Detect which cell encompasses the target text, then output its [x, y] center coordinate. 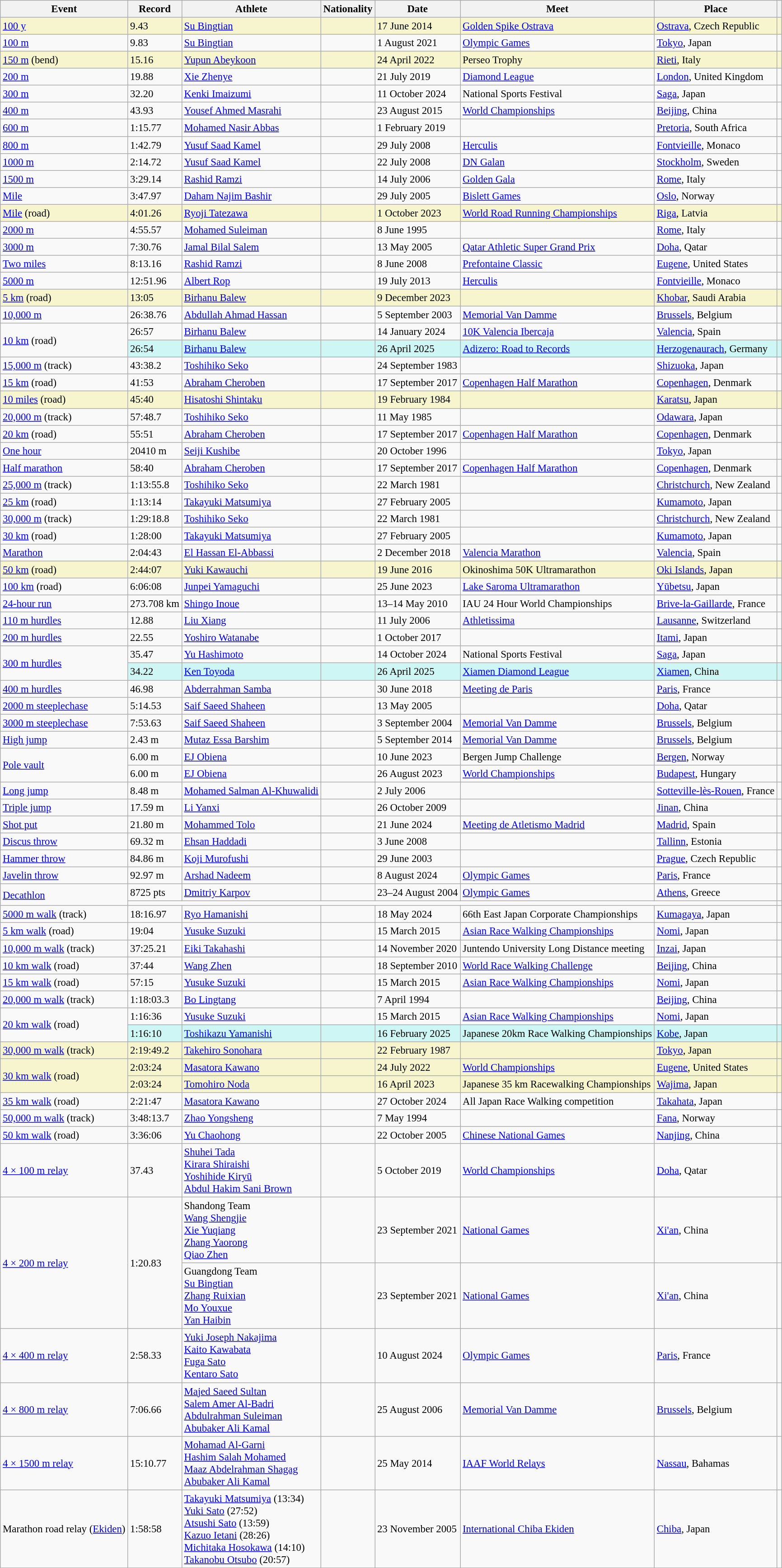
17 June 2014 [417, 26]
Japanese 20km Race Walking Championships [557, 1033]
37:25.21 [155, 948]
Mohamed Suleiman [251, 230]
100 km (road) [64, 587]
1 October 2017 [417, 638]
Takayuki Matsumiya (13:34)Yuki Sato (27:52)Atsushi Sato (13:59)Kazuo Ietani (28:26)Michitaka Hosokawa (14:10)Takanobu Otsubo (20:57) [251, 1529]
9 December 2023 [417, 298]
Mile (road) [64, 213]
1:18:03.3 [155, 999]
3:48:13.7 [155, 1118]
2.43 m [155, 739]
Koji Murofushi [251, 859]
10 miles (road) [64, 400]
18:16.97 [155, 914]
Shizuoka, Japan [716, 366]
43:38.2 [155, 366]
55:51 [155, 434]
Jamal Bilal Salem [251, 247]
2000 m [64, 230]
2 July 2006 [417, 791]
25 June 2023 [417, 587]
Yuki Joseph NakajimaKaito KawabataFuga SatoKentaro Sato [251, 1356]
5 km walk (road) [64, 932]
4 × 800 m relay [64, 1409]
300 m [64, 94]
Kumagaya, Japan [716, 914]
Ostrava, Czech Republic [716, 26]
Nassau, Bahamas [716, 1463]
35 km walk (road) [64, 1102]
2:14.72 [155, 162]
Seiji Kushibe [251, 451]
6:06:08 [155, 587]
5 September 2003 [417, 315]
Place [716, 9]
World Race Walking Challenge [557, 965]
Perseo Trophy [557, 60]
Ken Toyoda [251, 672]
14 January 2024 [417, 332]
1500 m [64, 179]
El Hassan El-Abbassi [251, 553]
Athens, Greece [716, 893]
21 June 2024 [417, 824]
4 × 400 m relay [64, 1356]
23–24 August 2004 [417, 893]
Shingo Inoue [251, 604]
Mohamed Nasir Abbas [251, 128]
5 September 2014 [417, 739]
Long jump [64, 791]
57:15 [155, 982]
Athlete [251, 9]
Mohamed Salman Al-Khuwalidi [251, 791]
1:16:36 [155, 1017]
14 October 2024 [417, 655]
8 August 2024 [417, 876]
Meet [557, 9]
Daham Najim Bashir [251, 196]
Ehsan Haddadi [251, 842]
43.93 [155, 111]
11 July 2006 [417, 621]
37.43 [155, 1171]
Hisatoshi Shintaku [251, 400]
Record [155, 9]
50 km walk (road) [64, 1135]
Li Yanxi [251, 808]
11 May 1985 [417, 417]
Nationality [348, 9]
30 June 2018 [417, 689]
Yupun Abeykoon [251, 60]
Bo Lingtang [251, 999]
26:54 [155, 349]
7:30.76 [155, 247]
Japanese 35 km Racewalking Championships [557, 1084]
Yoshiro Watanabe [251, 638]
41:53 [155, 383]
Juntendo University Long Distance meeting [557, 948]
1000 m [64, 162]
10 km (road) [64, 340]
One hour [64, 451]
Qatar Athletic Super Grand Prix [557, 247]
45:40 [155, 400]
Brive-la-Gaillarde, France [716, 604]
Stockholm, Sweden [716, 162]
7 May 1994 [417, 1118]
Lausanne, Switzerland [716, 621]
58:40 [155, 468]
30,000 m (track) [64, 519]
1:58:58 [155, 1529]
Meeting de Atletismo Madrid [557, 824]
Discus throw [64, 842]
2:44:07 [155, 570]
150 m (bend) [64, 60]
Takehiro Sonohara [251, 1050]
Shandong TeamWang ShengjieXie YuqiangZhang YaorongQiao Zhen [251, 1230]
24-hour run [64, 604]
13–14 May 2010 [417, 604]
1 October 2023 [417, 213]
5 km (road) [64, 298]
Khobar, Saudi Arabia [716, 298]
29 June 2003 [417, 859]
World Road Running Championships [557, 213]
Shuhei TadaKirara ShiraishiYoshihide KiryūAbdul Hakim Sani Brown [251, 1171]
Xie Zhenye [251, 77]
13:05 [155, 298]
24 April 2022 [417, 60]
19 June 2016 [417, 570]
20,000 m (track) [64, 417]
Wajima, Japan [716, 1084]
Bergen Jump Challenge [557, 757]
2:58.33 [155, 1356]
4:01.26 [155, 213]
16 April 2023 [417, 1084]
22.55 [155, 638]
Lake Saroma Ultramarathon [557, 587]
25,000 m (track) [64, 485]
All Japan Race Walking competition [557, 1102]
4:55.57 [155, 230]
5:14.53 [155, 706]
30 km walk (road) [64, 1076]
Athletissima [557, 621]
Herzogenaurach, Germany [716, 349]
Prefontaine Classic [557, 264]
1 August 2021 [417, 43]
10 June 2023 [417, 757]
20410 m [155, 451]
273.708 km [155, 604]
Tomohiro Noda [251, 1084]
3:47.97 [155, 196]
100 m [64, 43]
Yūbetsu, Japan [716, 587]
32.20 [155, 94]
110 m hurdles [64, 621]
15.16 [155, 60]
Toshikazu Yamanishi [251, 1033]
23 November 2005 [417, 1529]
Yuki Kawauchi [251, 570]
Inzai, Japan [716, 948]
DN Galan [557, 162]
Mile [64, 196]
Golden Gala [557, 179]
Dmitriy Karpov [251, 893]
Abderrahman Samba [251, 689]
Event [64, 9]
200 m [64, 77]
24 July 2022 [417, 1067]
Guangdong TeamSu BingtianZhang RuixianMo YouxueYan Haibin [251, 1296]
5000 m walk (track) [64, 914]
8 June 1995 [417, 230]
7:53.63 [155, 723]
Karatsu, Japan [716, 400]
1:16:10 [155, 1033]
Zhao Yongsheng [251, 1118]
Mohamad Al-GarniHashim Salah MohamedMaaz Abdelrahman ShagagAbubaker Ali Kamal [251, 1463]
92.97 m [155, 876]
Okinoshima 50K Ultramarathon [557, 570]
2000 m steeplechase [64, 706]
18 May 2024 [417, 914]
Abdullah Ahmad Hassan [251, 315]
24 September 1983 [417, 366]
26 August 2023 [417, 774]
Oki Islands, Japan [716, 570]
200 m hurdles [64, 638]
22 October 2005 [417, 1135]
26 October 2009 [417, 808]
7:06.66 [155, 1409]
2:04:43 [155, 553]
Marathon road relay (Ekiden) [64, 1529]
8.48 m [155, 791]
34.22 [155, 672]
15,000 m (track) [64, 366]
Pole vault [64, 765]
20 km (road) [64, 434]
23 August 2015 [417, 111]
21 July 2019 [417, 77]
Date [417, 9]
35.47 [155, 655]
2:19:49.2 [155, 1050]
3 June 2008 [417, 842]
21.80 m [155, 824]
Hammer throw [64, 859]
Decathlon [64, 895]
Yousef Ahmed Masrahi [251, 111]
Javelin throw [64, 876]
Diamond League [557, 77]
Fana, Norway [716, 1118]
Xiamen, China [716, 672]
3 September 2004 [417, 723]
400 m [64, 111]
Jinan, China [716, 808]
15 km (road) [64, 383]
Oslo, Norway [716, 196]
50 km (road) [64, 570]
1:13:14 [155, 502]
20 October 1996 [417, 451]
2:21:47 [155, 1102]
Triple jump [64, 808]
Eiki Takahashi [251, 948]
3:29.14 [155, 179]
800 m [64, 145]
26:38.76 [155, 315]
Rieti, Italy [716, 60]
Budapest, Hungary [716, 774]
Chinese National Games [557, 1135]
Riga, Latvia [716, 213]
1:29:18.8 [155, 519]
25 km (road) [64, 502]
Xiamen Diamond League [557, 672]
300 m hurdles [64, 664]
Meeting de Paris [557, 689]
Pretoria, South Africa [716, 128]
1:13:55.8 [155, 485]
Itami, Japan [716, 638]
12:51.96 [155, 281]
4 × 1500 m relay [64, 1463]
25 August 2006 [417, 1409]
High jump [64, 739]
20 km walk (road) [64, 1025]
Valencia Marathon [557, 553]
84.86 m [155, 859]
15:10.77 [155, 1463]
International Chiba Ekiden [557, 1529]
Bislett Games [557, 196]
Nanjing, China [716, 1135]
10,000 m [64, 315]
10,000 m walk (track) [64, 948]
400 m hurdles [64, 689]
IAU 24 Hour World Championships [557, 604]
Junpei Yamaguchi [251, 587]
1:15.77 [155, 128]
8 June 2008 [417, 264]
Yu Hashimoto [251, 655]
15 km walk (road) [64, 982]
8:13.16 [155, 264]
9.43 [155, 26]
14 July 2006 [417, 179]
Marathon [64, 553]
19.88 [155, 77]
14 November 2020 [417, 948]
27 October 2024 [417, 1102]
29 July 2005 [417, 196]
25 May 2014 [417, 1463]
Bergen, Norway [716, 757]
1:42.79 [155, 145]
Takahata, Japan [716, 1102]
London, United Kingdom [716, 77]
29 July 2008 [417, 145]
11 October 2024 [417, 94]
5 October 2019 [417, 1171]
Kobe, Japan [716, 1033]
Odawara, Japan [716, 417]
Two miles [64, 264]
12.88 [155, 621]
37:44 [155, 965]
66th East Japan Corporate Championships [557, 914]
3:36:06 [155, 1135]
19 July 2013 [417, 281]
Arshad Nadeem [251, 876]
Ryoji Tatezawa [251, 213]
7 April 1994 [417, 999]
Golden Spike Ostrava [557, 26]
Sotteville-lès-Rouen, France [716, 791]
100 y [64, 26]
9.83 [155, 43]
Mutaz Essa Barshim [251, 739]
Half marathon [64, 468]
Liu Xiang [251, 621]
4 × 100 m relay [64, 1171]
IAAF World Relays [557, 1463]
30,000 m walk (track) [64, 1050]
Mohammed Tolo [251, 824]
Wang Zhen [251, 965]
22 July 2008 [417, 162]
22 February 1987 [417, 1050]
16 February 2025 [417, 1033]
30 km (road) [64, 536]
46.98 [155, 689]
1:28:00 [155, 536]
10K Valencia Ibercaja [557, 332]
19:04 [155, 932]
10 km walk (road) [64, 965]
Kenki Imaizumi [251, 94]
26:57 [155, 332]
Majed Saeed SultanSalem Amer Al-BadriAbdulrahman SuleimanAbubaker Ali Kamal [251, 1409]
5000 m [64, 281]
50,000 m walk (track) [64, 1118]
Albert Rop [251, 281]
18 September 2010 [417, 965]
Madrid, Spain [716, 824]
17.59 m [155, 808]
Ryo Hamanishi [251, 914]
10 August 2024 [417, 1356]
Chiba, Japan [716, 1529]
Shot put [64, 824]
3000 m [64, 247]
69.32 m [155, 842]
600 m [64, 128]
Adizero: Road to Records [557, 349]
57:48.7 [155, 417]
1:20.83 [155, 1263]
Yu Chaohong [251, 1135]
20,000 m walk (track) [64, 999]
Prague, Czech Republic [716, 859]
8725 pts [155, 893]
1 February 2019 [417, 128]
19 February 1984 [417, 400]
Tallinn, Estonia [716, 842]
3000 m steeplechase [64, 723]
2 December 2018 [417, 553]
4 × 200 m relay [64, 1263]
